Pinpoint the cell where the given text exists, returning its (X, Y) midpoint coordinate. 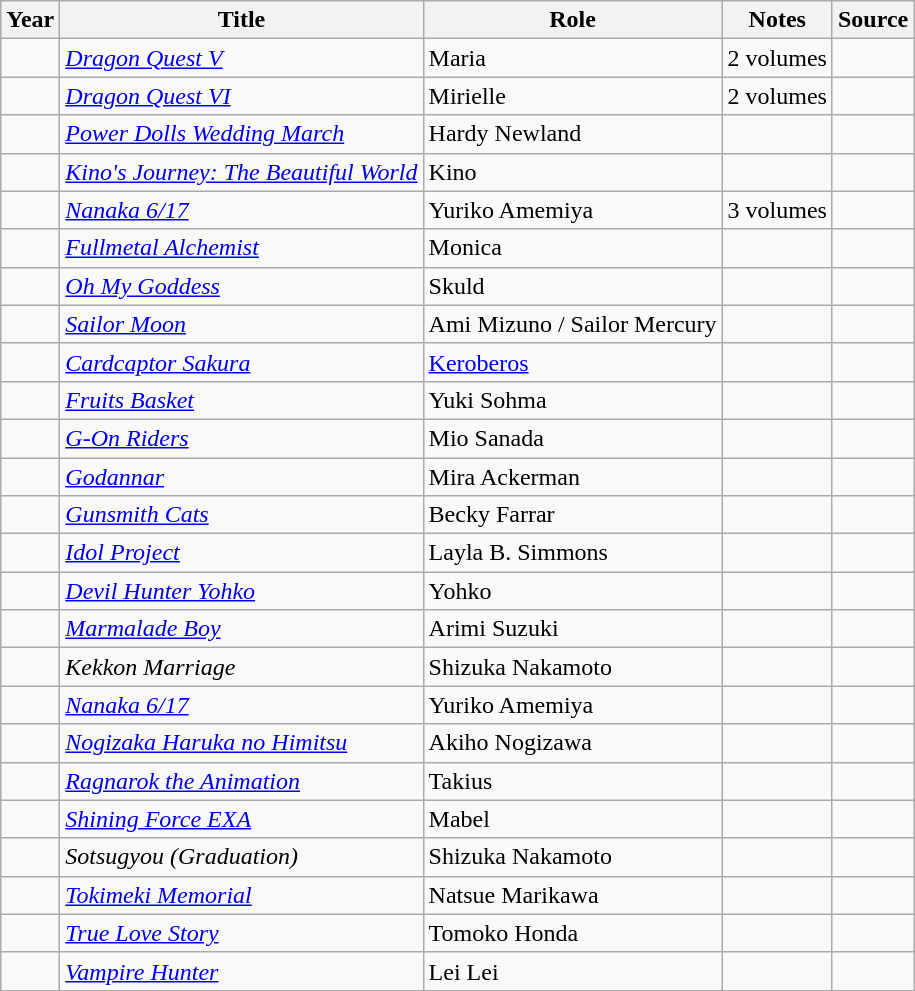
Godannar (242, 477)
Akiho Nogizawa (572, 743)
Idol Project (242, 553)
Tomoko Honda (572, 933)
Gunsmith Cats (242, 515)
Cardcaptor Sakura (242, 362)
Ami Mizuno / Sailor Mercury (572, 324)
Mabel (572, 819)
Mira Ackerman (572, 477)
Kino's Journey: The Beautiful World (242, 172)
Sailor Moon (242, 324)
Lei Lei (572, 971)
Year (30, 20)
Natsue Marikawa (572, 895)
Arimi Suzuki (572, 629)
Sotsugyou (Graduation) (242, 857)
Dragon Quest V (242, 58)
Mio Sanada (572, 438)
Ragnarok the Animation (242, 781)
Title (242, 20)
Notes (777, 20)
G-On Riders (242, 438)
Role (572, 20)
Devil Hunter Yohko (242, 591)
Vampire Hunter (242, 971)
Takius (572, 781)
Fullmetal Alchemist (242, 248)
Hardy Newland (572, 134)
Marmalade Boy (242, 629)
Kekkon Marriage (242, 667)
Fruits Basket (242, 400)
Dragon Quest VI (242, 96)
Yohko (572, 591)
Maria (572, 58)
Oh My Goddess (242, 286)
Nogizaka Haruka no Himitsu (242, 743)
3 volumes (777, 210)
Power Dolls Wedding March (242, 134)
Layla B. Simmons (572, 553)
Monica (572, 248)
True Love Story (242, 933)
Skuld (572, 286)
Kino (572, 172)
Keroberos (572, 362)
Yuki Sohma (572, 400)
Shining Force EXA (242, 819)
Becky Farrar (572, 515)
Tokimeki Memorial (242, 895)
Source (872, 20)
Mirielle (572, 96)
